Identify which cell holds the provided text, then report its (X, Y) central coordinate. 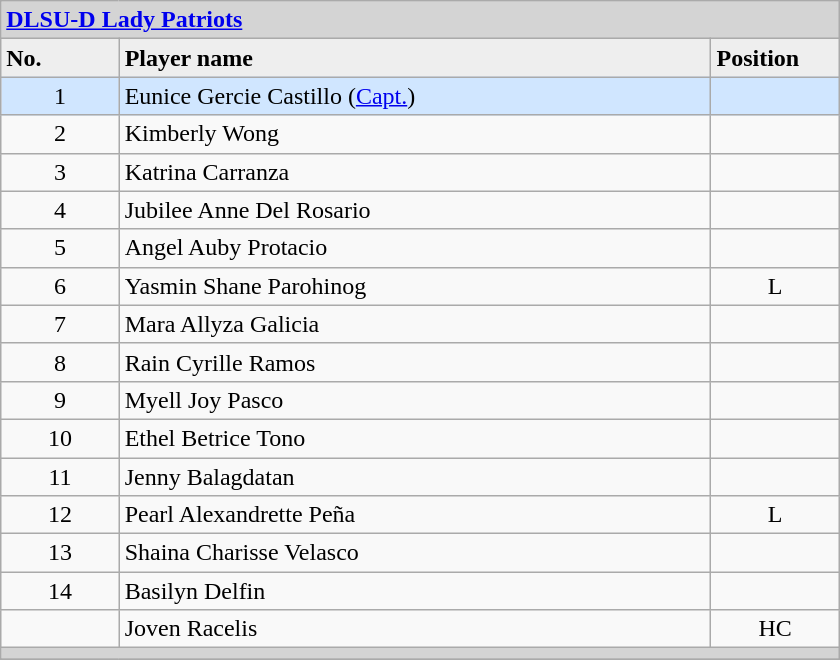
3 (60, 172)
13 (60, 553)
5 (60, 248)
Jubilee Anne Del Rosario (415, 210)
Kimberly Wong (415, 134)
Angel Auby Protacio (415, 248)
Shaina Charisse Velasco (415, 553)
Pearl Alexandrette Peña (415, 515)
Ethel Betrice Tono (415, 438)
9 (60, 400)
12 (60, 515)
Yasmin Shane Parohinog (415, 286)
1 (60, 96)
14 (60, 591)
7 (60, 324)
Position (775, 58)
6 (60, 286)
4 (60, 210)
Eunice Gercie Castillo (Capt.) (415, 96)
HC (775, 629)
Myell Joy Pasco (415, 400)
Basilyn Delfin (415, 591)
11 (60, 477)
10 (60, 438)
8 (60, 362)
Player name (415, 58)
Mara Allyza Galicia (415, 324)
Jenny Balagdatan (415, 477)
DLSU-D Lady Patriots (420, 20)
Rain Cyrille Ramos (415, 362)
No. (60, 58)
Joven Racelis (415, 629)
Katrina Carranza (415, 172)
2 (60, 134)
